Determine the (x, y) coordinate at the center of the cell enclosing the given text.  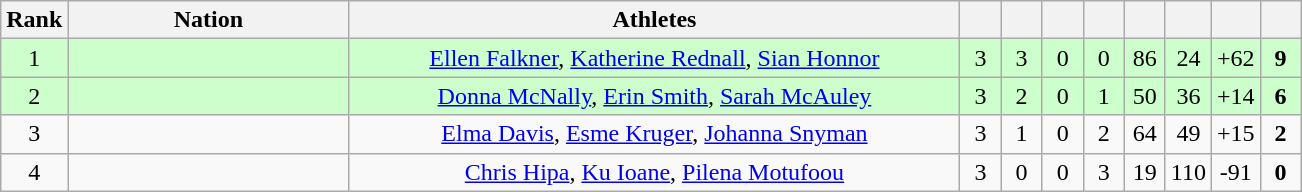
6 (1280, 96)
-91 (1236, 172)
Ellen Falkner, Katherine Rednall, Sian Honnor (654, 58)
Elma Davis, Esme Kruger, Johanna Snyman (654, 134)
24 (1188, 58)
+62 (1236, 58)
19 (1144, 172)
Rank (34, 20)
110 (1188, 172)
Chris Hipa, Ku Ioane, Pilena Motufoou (654, 172)
4 (34, 172)
+15 (1236, 134)
+14 (1236, 96)
49 (1188, 134)
36 (1188, 96)
Nation (208, 20)
9 (1280, 58)
Donna McNally, Erin Smith, Sarah McAuley (654, 96)
Athletes (654, 20)
64 (1144, 134)
86 (1144, 58)
50 (1144, 96)
